Identify which cell holds the provided text, then report its (x, y) central coordinate. 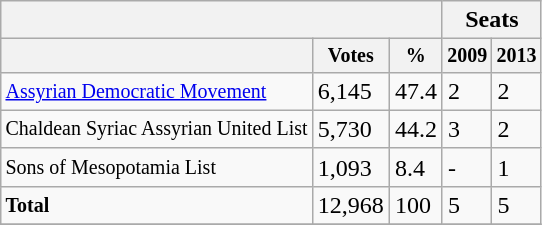
100 (416, 205)
6,145 (350, 91)
Chaldean Syriac Assyrian United List (157, 129)
8.4 (416, 167)
Seats (492, 20)
3 (466, 129)
44.2 (416, 129)
Sons of Mesopotamia List (157, 167)
- (466, 167)
% (416, 56)
12,968 (350, 205)
1,093 (350, 167)
5,730 (350, 129)
Votes (350, 56)
47.4 (416, 91)
2009 (466, 56)
2013 (516, 56)
Total (157, 205)
1 (516, 167)
Assyrian Democratic Movement (157, 91)
